Detect which cell encompasses the target text, then output its (X, Y) center coordinate. 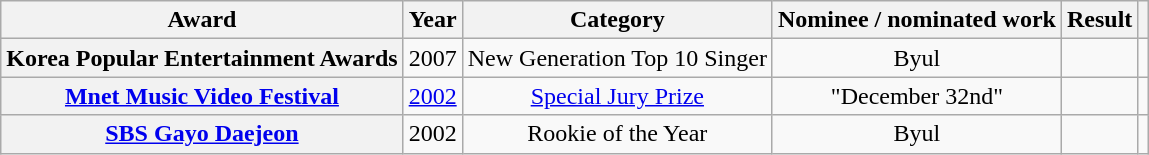
Rookie of the Year (617, 134)
Result (1099, 20)
"December 32nd" (916, 96)
Korea Popular Entertainment Awards (202, 58)
Category (617, 20)
New Generation Top 10 Singer (617, 58)
Special Jury Prize (617, 96)
Nominee / nominated work (916, 20)
2007 (432, 58)
Award (202, 20)
Year (432, 20)
Mnet Music Video Festival (202, 96)
SBS Gayo Daejeon (202, 134)
